Pinpoint the cell where the given text exists, returning its [X, Y] midpoint coordinate. 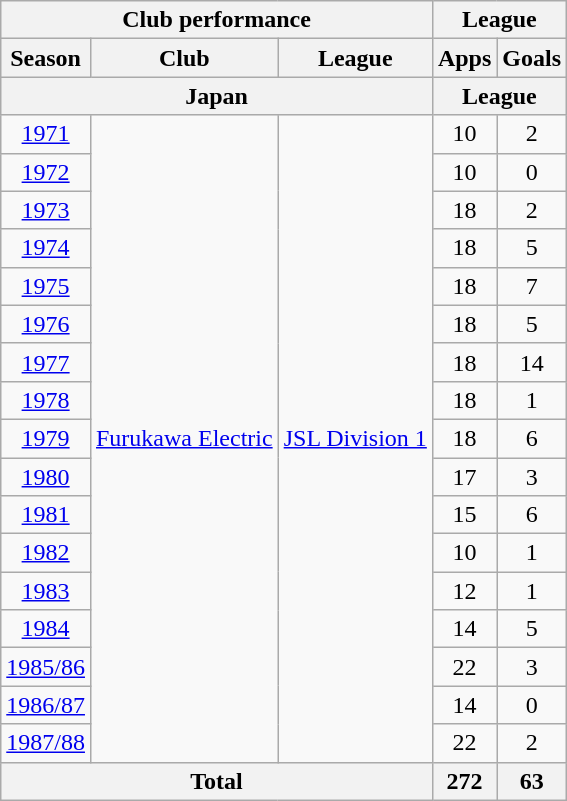
Season [46, 58]
Furukawa Electric [184, 438]
1971 [46, 134]
1982 [46, 553]
1976 [46, 324]
1986/87 [46, 705]
1980 [46, 477]
JSL Division 1 [355, 438]
Goals [532, 58]
1972 [46, 172]
1985/86 [46, 667]
12 [464, 591]
15 [464, 515]
Apps [464, 58]
1983 [46, 591]
1984 [46, 629]
Total [217, 781]
Club performance [217, 20]
63 [532, 781]
1977 [46, 362]
272 [464, 781]
1973 [46, 210]
7 [532, 286]
Japan [217, 96]
1974 [46, 248]
1987/88 [46, 743]
Club [184, 58]
1978 [46, 400]
1981 [46, 515]
1975 [46, 286]
1979 [46, 438]
17 [464, 477]
